Search for the cell housing the specified text and yield its (X, Y) center coordinate. 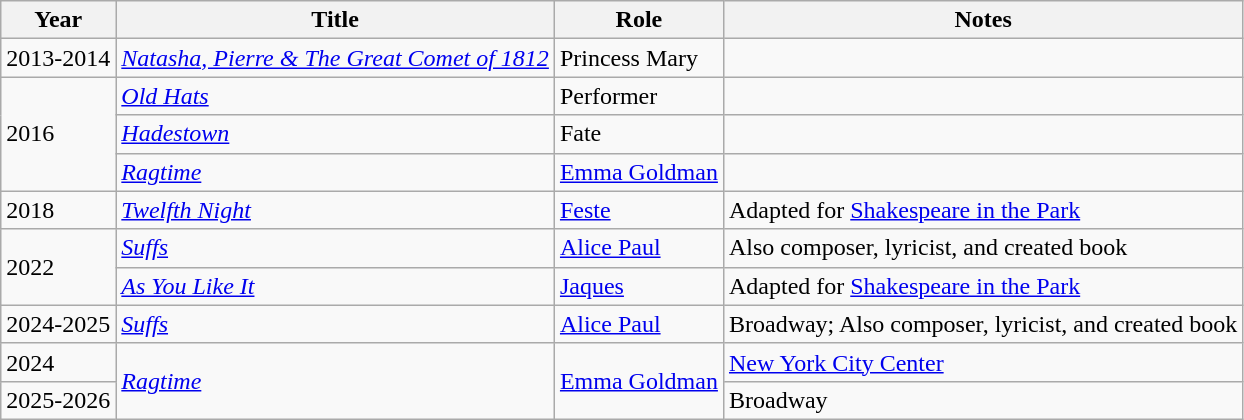
Fate (638, 134)
Twelfth Night (336, 210)
Old Hats (336, 96)
2025-2026 (58, 400)
Title (336, 20)
Princess Mary (638, 58)
Hadestown (336, 134)
Broadway (982, 400)
Feste (638, 210)
Performer (638, 96)
Notes (982, 20)
Broadway; Also composer, lyricist, and created book (982, 324)
2022 (58, 267)
Jaques (638, 286)
2013-2014 (58, 58)
Natasha, Pierre & The Great Comet of 1812 (336, 58)
2016 (58, 134)
Year (58, 20)
New York City Center (982, 362)
As You Like It (336, 286)
Also composer, lyricist, and created book (982, 248)
2018 (58, 210)
2024 (58, 362)
2024-2025 (58, 324)
Role (638, 20)
